Provide the (x, y) coordinate of the cell's center where the given text is located.  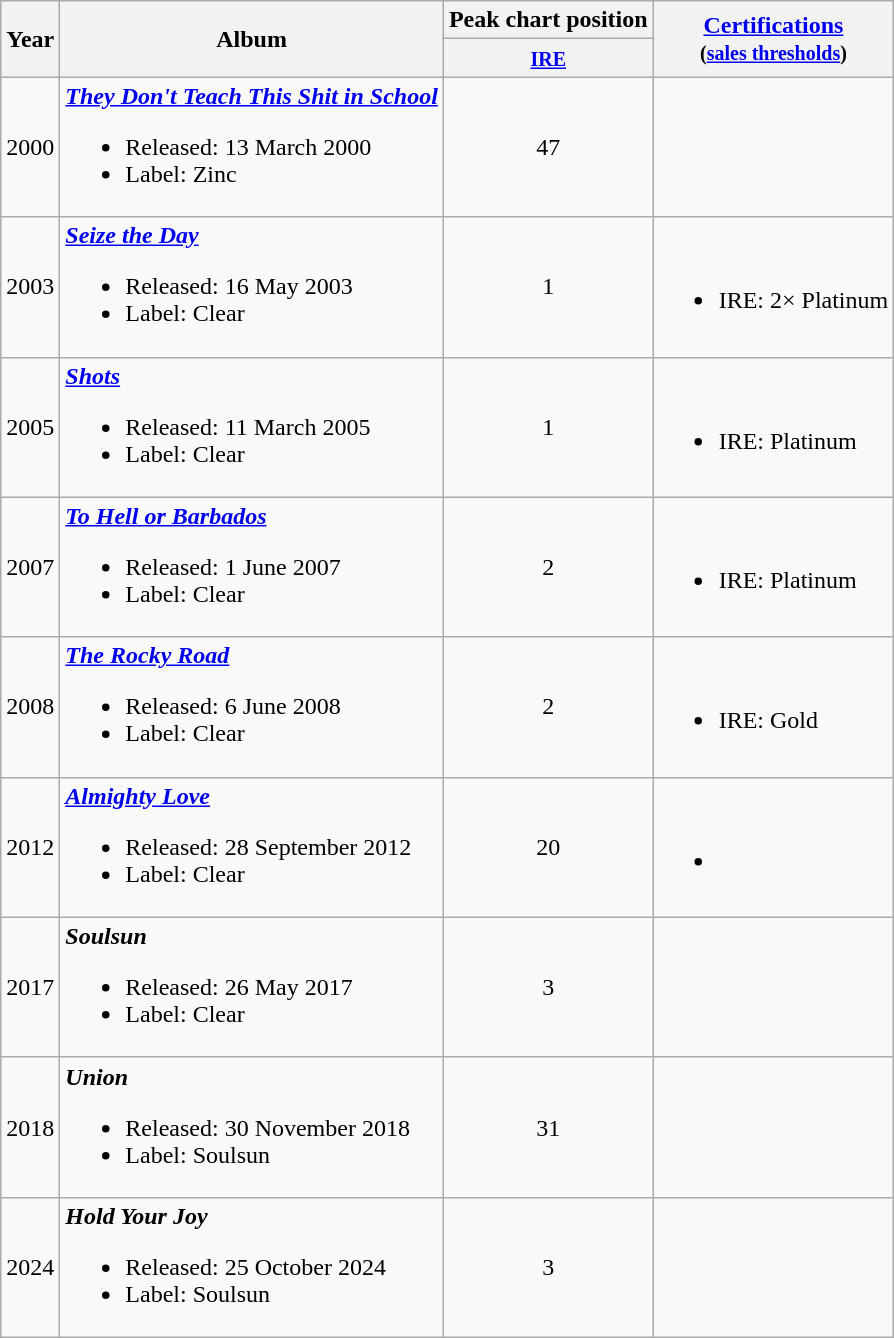
SoulsunReleased: 26 May 2017Label: Clear (252, 987)
31 (548, 1127)
2005 (30, 427)
47 (548, 147)
2017 (30, 987)
Certifications(sales thresholds) (774, 39)
20 (548, 847)
2003 (30, 287)
Album (252, 39)
To Hell or BarbadosReleased: 1 June 2007Label: Clear (252, 567)
2024 (30, 1267)
Hold Your JoyReleased: 25 October 2024Label: Soulsun (252, 1267)
They Don't Teach This Shit in SchoolReleased: 13 March 2000Label: Zinc (252, 147)
2012 (30, 847)
Year (30, 39)
2008 (30, 707)
The Rocky RoadReleased: 6 June 2008Label: Clear (252, 707)
ShotsReleased: 11 March 2005Label: Clear (252, 427)
IRE: 2× Platinum (774, 287)
Seize the DayReleased: 16 May 2003Label: Clear (252, 287)
2000 (30, 147)
UnionReleased: 30 November 2018Label: Soulsun (252, 1127)
2007 (30, 567)
IRE (548, 58)
2018 (30, 1127)
Peak chart position (548, 20)
Almighty LoveReleased: 28 September 2012Label: Clear (252, 847)
IRE: Gold (774, 707)
